Output the [x, y] coordinate of the center of the cell containing the given text.  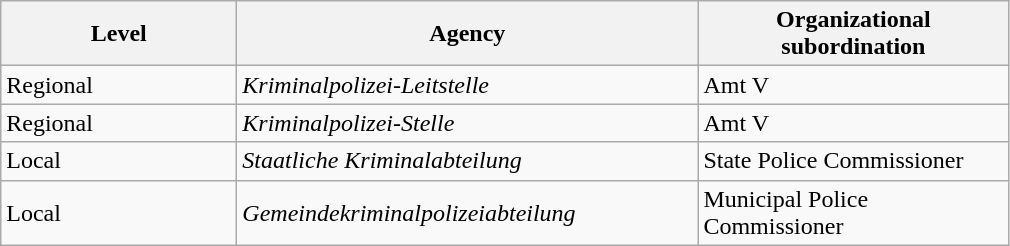
Level [119, 34]
Staatliche Kriminalabteilung [468, 161]
Kriminalpolizei-Stelle [468, 123]
Organizational subordination [854, 34]
State Police Commissioner [854, 161]
Municipal Police Commissioner [854, 212]
Agency [468, 34]
Gemeindekriminalpolizeiabteilung [468, 212]
Kriminalpolizei-Leitstelle [468, 85]
